For the text-containing cell, return its midpoint in (X, Y) coordinate format. 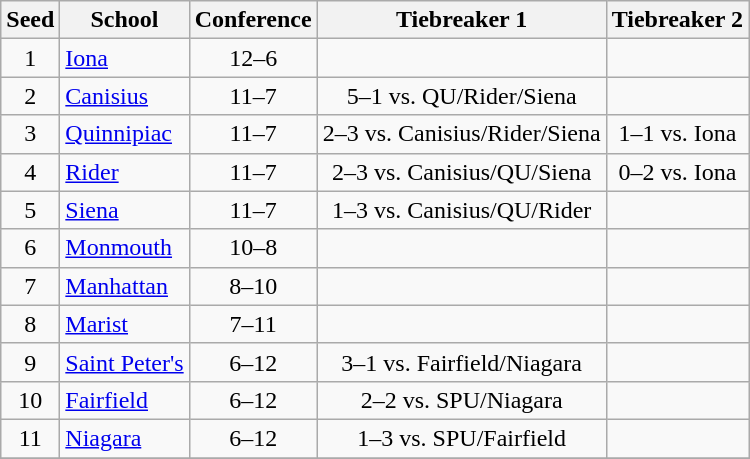
9 (30, 362)
Siena (124, 210)
Rider (124, 172)
1–1 vs. Iona (677, 134)
Tiebreaker 1 (462, 20)
7 (30, 286)
10 (30, 400)
Manhattan (124, 286)
Seed (30, 20)
Tiebreaker 2 (677, 20)
6 (30, 248)
Quinnipiac (124, 134)
1–3 vs. Canisius/QU/Rider (462, 210)
5–1 vs. QU/Rider/Siena (462, 96)
0–2 vs. Iona (677, 172)
5 (30, 210)
1–3 vs. SPU/Fairfield (462, 438)
2 (30, 96)
2–3 vs. Canisius/QU/Siena (462, 172)
8 (30, 324)
10–8 (253, 248)
1 (30, 58)
Iona (124, 58)
7–11 (253, 324)
Fairfield (124, 400)
Canisius (124, 96)
Niagara (124, 438)
Monmouth (124, 248)
Marist (124, 324)
School (124, 20)
12–6 (253, 58)
4 (30, 172)
3 (30, 134)
Conference (253, 20)
2–3 vs. Canisius/Rider/Siena (462, 134)
Saint Peter's (124, 362)
2–2 vs. SPU/Niagara (462, 400)
3–1 vs. Fairfield/Niagara (462, 362)
11 (30, 438)
8–10 (253, 286)
